Extract the (x, y) coordinate from the center of the cell holding the provided text.  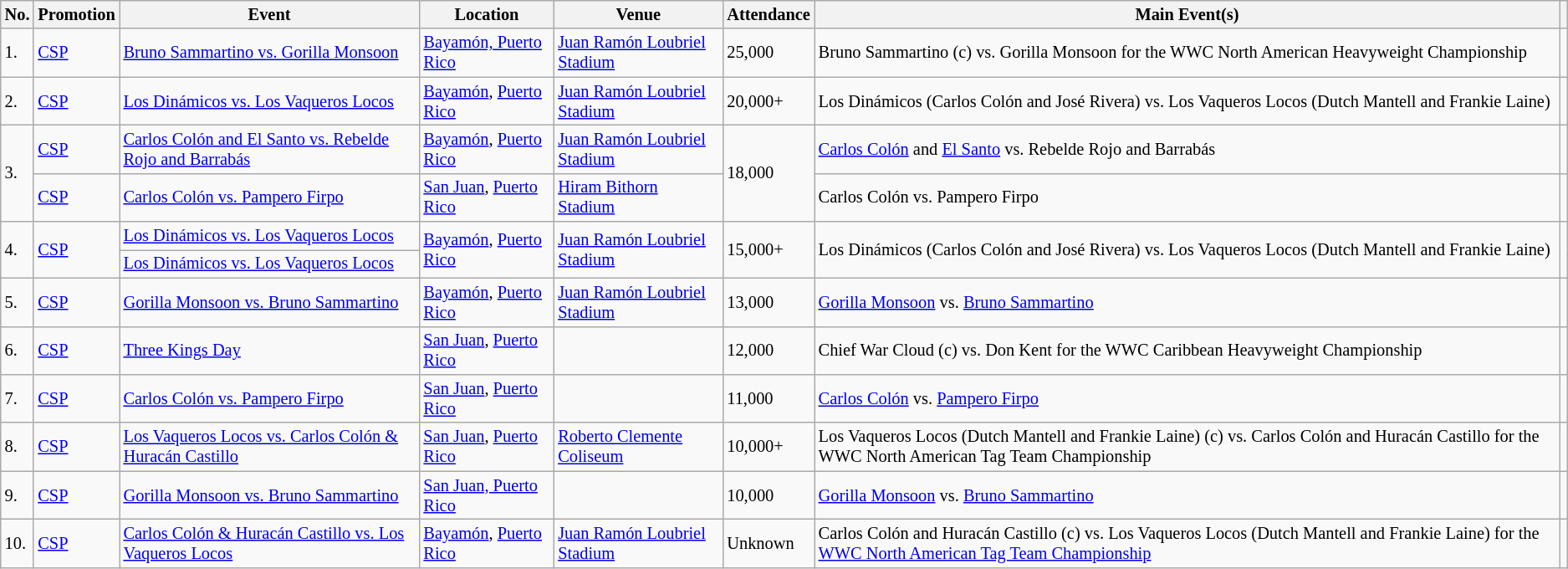
Chief War Cloud (c) vs. Don Kent for the WWC Caribbean Heavyweight Championship (1187, 351)
Unknown (768, 543)
Hiram Bithorn Stadium (638, 197)
18,000 (768, 172)
12,000 (768, 351)
2. (18, 101)
Carlos Colón & Huracán Castillo vs. Los Vaqueros Locos (269, 543)
20,000+ (768, 101)
Promotion (76, 14)
Carlos Colón and Huracán Castillo (c) vs. Los Vaqueros Locos (Dutch Mantell and Frankie Laine) for the WWC North American Tag Team Championship (1187, 543)
4. (18, 249)
6. (18, 351)
8. (18, 447)
25,000 (768, 53)
9. (18, 495)
Roberto Clemente Coliseum (638, 447)
10,000+ (768, 447)
7. (18, 398)
1. (18, 53)
Venue (638, 14)
Main Event(s) (1187, 14)
Three Kings Day (269, 351)
Attendance (768, 14)
5. (18, 302)
10. (18, 543)
10,000 (768, 495)
11,000 (768, 398)
13,000 (768, 302)
Los Vaqueros Locos (Dutch Mantell and Frankie Laine) (c) vs. Carlos Colón and Huracán Castillo for the WWC North American Tag Team Championship (1187, 447)
Bruno Sammartino (c) vs. Gorilla Monsoon for the WWC North American Heavyweight Championship (1187, 53)
Event (269, 14)
No. (18, 14)
3. (18, 172)
Los Vaqueros Locos vs. Carlos Colón & Huracán Castillo (269, 447)
Location (487, 14)
Bruno Sammartino vs. Gorilla Monsoon (269, 53)
15,000+ (768, 249)
